Locate the cell with the specified text and output its (X, Y) center coordinate. 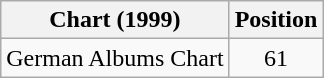
German Albums Chart (115, 58)
61 (276, 58)
Chart (1999) (115, 20)
Position (276, 20)
